Identify which cell holds the provided text, then report its [X, Y] central coordinate. 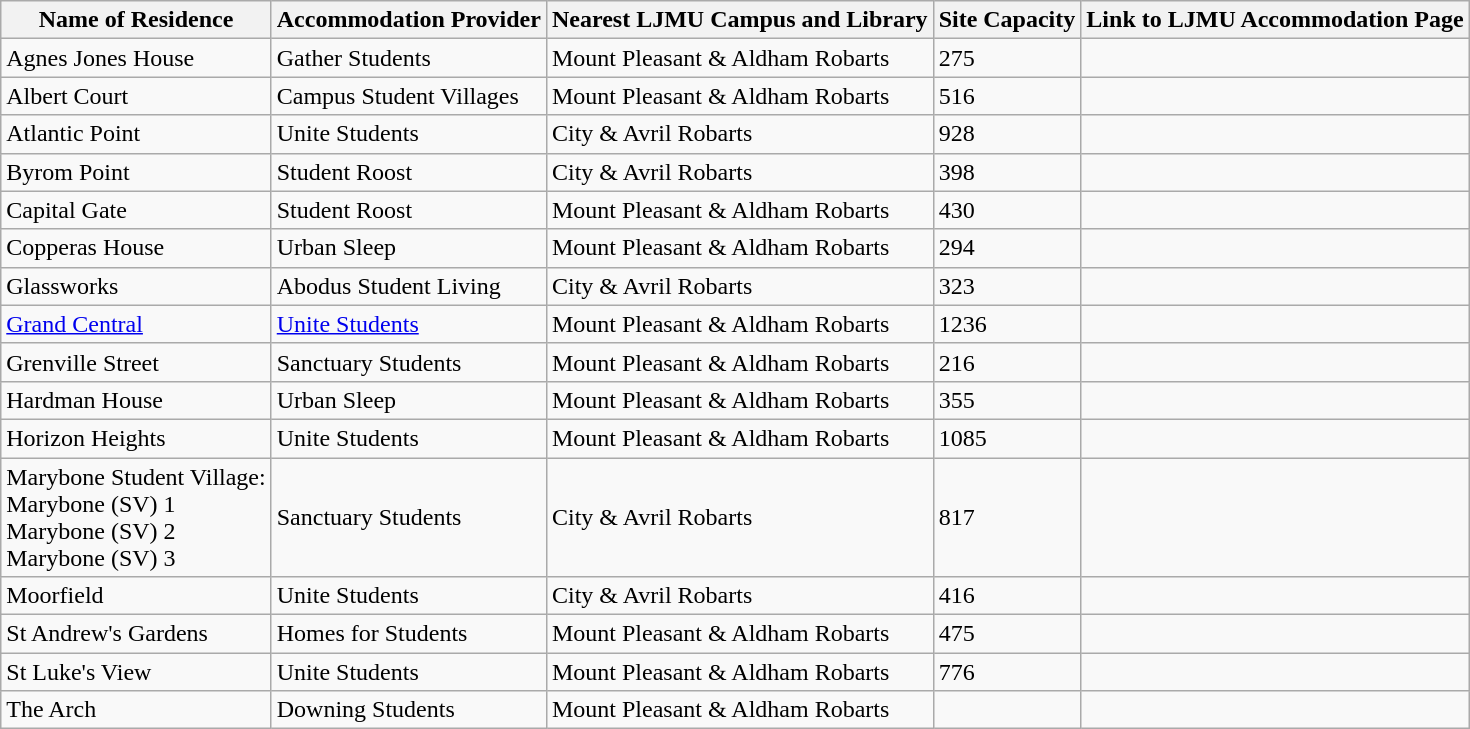
Campus Student Villages [408, 96]
Agnes Jones House [136, 58]
The Arch [136, 710]
Marybone Student Village:Marybone (SV) 1Marybone (SV) 2Marybone (SV) 3 [136, 518]
Copperas House [136, 248]
Grenville Street [136, 362]
928 [1007, 134]
Abodus Student Living [408, 286]
Atlantic Point [136, 134]
Nearest LJMU Campus and Library [740, 20]
475 [1007, 634]
Horizon Heights [136, 438]
294 [1007, 248]
Accommodation Provider [408, 20]
275 [1007, 58]
416 [1007, 596]
323 [1007, 286]
Capital Gate [136, 210]
430 [1007, 210]
355 [1007, 400]
Grand Central [136, 324]
516 [1007, 96]
398 [1007, 172]
776 [1007, 672]
St Luke's View [136, 672]
Hardman House [136, 400]
817 [1007, 518]
Homes for Students [408, 634]
Glassworks [136, 286]
Gather Students [408, 58]
216 [1007, 362]
1236 [1007, 324]
Link to LJMU Accommodation Page [1275, 20]
St Andrew's Gardens [136, 634]
Byrom Point [136, 172]
Downing Students [408, 710]
Name of Residence [136, 20]
1085 [1007, 438]
Moorfield [136, 596]
Site Capacity [1007, 20]
Albert Court [136, 96]
